Identify which cell holds the provided text, then report its [X, Y] central coordinate. 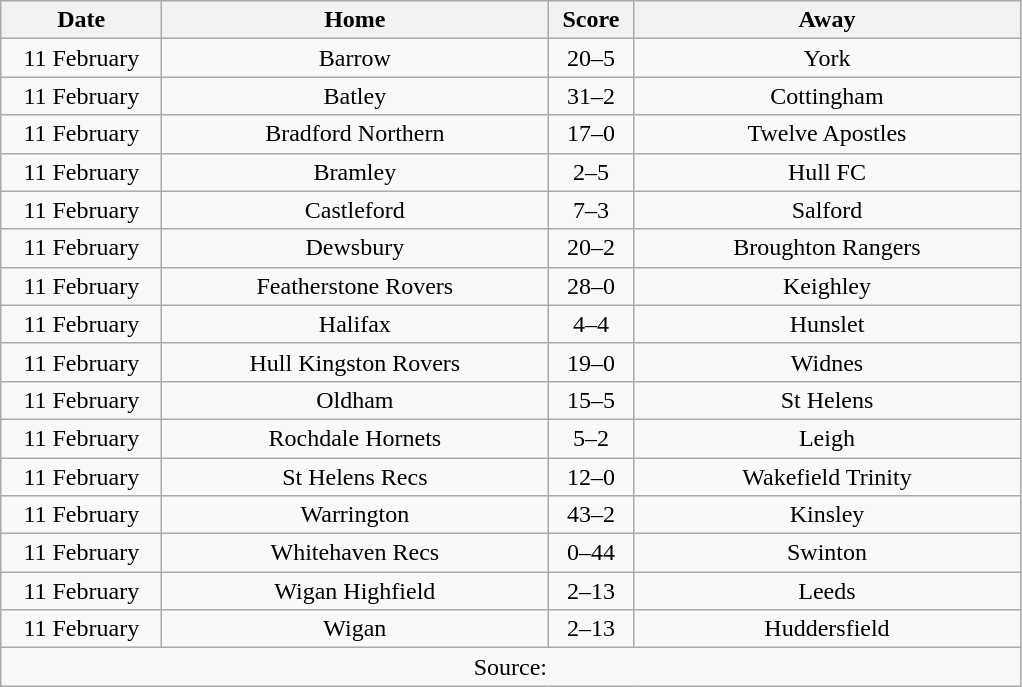
17–0 [591, 134]
Batley [355, 96]
Source: [510, 667]
Widnes [827, 362]
Oldham [355, 400]
Broughton Rangers [827, 248]
Whitehaven Recs [355, 553]
Bramley [355, 172]
Warrington [355, 515]
Home [355, 20]
7–3 [591, 210]
12–0 [591, 477]
Dewsbury [355, 248]
20–2 [591, 248]
Barrow [355, 58]
Cottingham [827, 96]
York [827, 58]
Salford [827, 210]
Leeds [827, 591]
4–4 [591, 324]
Twelve Apostles [827, 134]
28–0 [591, 286]
Kinsley [827, 515]
Huddersfield [827, 629]
Wigan Highfield [355, 591]
0–44 [591, 553]
2–5 [591, 172]
Halifax [355, 324]
Leigh [827, 438]
Castleford [355, 210]
19–0 [591, 362]
Featherstone Rovers [355, 286]
31–2 [591, 96]
Hull FC [827, 172]
Swinton [827, 553]
Keighley [827, 286]
Wakefield Trinity [827, 477]
5–2 [591, 438]
43–2 [591, 515]
Wigan [355, 629]
Bradford Northern [355, 134]
Away [827, 20]
Hull Kingston Rovers [355, 362]
Date [82, 20]
St Helens [827, 400]
20–5 [591, 58]
St Helens Recs [355, 477]
15–5 [591, 400]
Score [591, 20]
Hunslet [827, 324]
Rochdale Hornets [355, 438]
